Search for the cell housing the specified text and yield its [x, y] center coordinate. 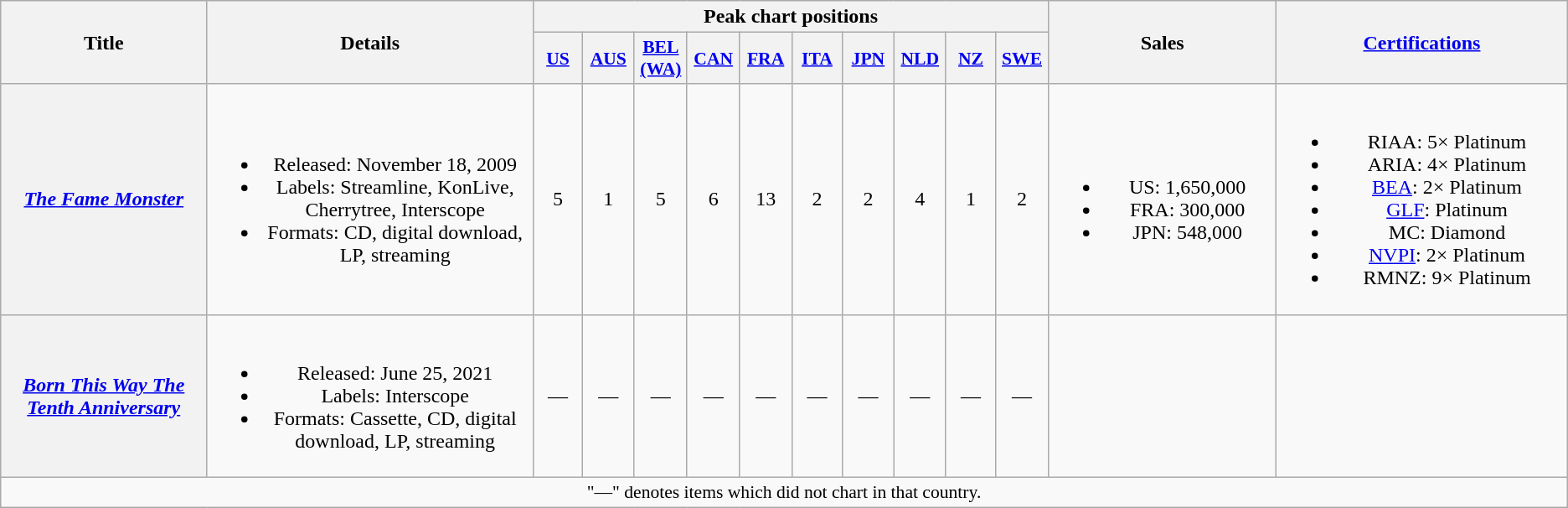
US: 1,650,000FRA: 300,000JPN: 548,000 [1163, 200]
Released: November 18, 2009Labels: Streamline, KonLive, Cherrytree, InterscopeFormats: CD, digital download, LP, streaming [370, 200]
CAN [714, 59]
Details [370, 42]
4 [920, 200]
Born This Way The Tenth Anniversary [104, 396]
The Fame Monster [104, 200]
Released: June 25, 2021Labels: InterscopeFormats: Cassette, CD, digital download, LP, streaming [370, 396]
JPN [868, 59]
US [558, 59]
"—" denotes items which did not chart in that country. [784, 492]
Certifications [1422, 42]
NZ [970, 59]
Title [104, 42]
SWE [1022, 59]
BEL(WA) [660, 59]
ITA [818, 59]
FRA [766, 59]
Peak chart positions [791, 17]
AUS [608, 59]
RIAA: 5× PlatinumARIA: 4× PlatinumBEA: 2× PlatinumGLF: PlatinumMC: DiamondNVPI: 2× PlatinumRMNZ: 9× Platinum [1422, 200]
6 [714, 200]
NLD [920, 59]
13 [766, 200]
Sales [1163, 42]
